Locate the cell with the specified text and output its (X, Y) center coordinate. 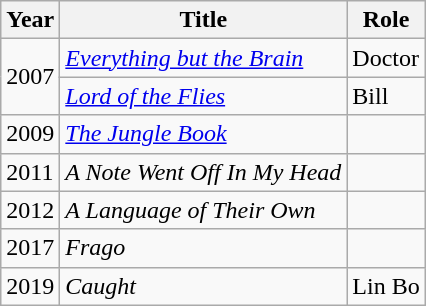
2011 (30, 172)
2012 (30, 210)
2019 (30, 286)
Year (30, 20)
Lord of the Flies (204, 96)
Everything but the Brain (204, 58)
Lin Bo (386, 286)
A Language of Their Own (204, 210)
2009 (30, 134)
2017 (30, 248)
The Jungle Book (204, 134)
A Note Went Off In My Head (204, 172)
Caught (204, 286)
Frago (204, 248)
2007 (30, 77)
Title (204, 20)
Doctor (386, 58)
Bill (386, 96)
Role (386, 20)
